Identify which cell holds the provided text, then report its (X, Y) central coordinate. 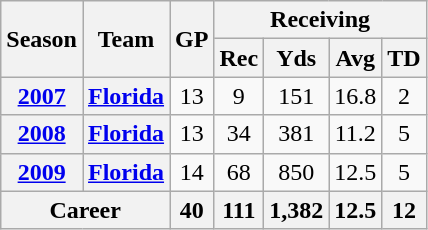
14 (192, 172)
40 (192, 210)
Rec (239, 58)
11.2 (356, 134)
2009 (42, 172)
34 (239, 134)
2 (404, 96)
1,382 (296, 210)
381 (296, 134)
GP (192, 39)
Yds (296, 58)
Avg (356, 58)
Receiving (320, 20)
Season (42, 39)
Team (126, 39)
850 (296, 172)
9 (239, 96)
Career (86, 210)
111 (239, 210)
68 (239, 172)
2008 (42, 134)
12 (404, 210)
2007 (42, 96)
151 (296, 96)
TD (404, 58)
16.8 (356, 96)
